From the cell containing the given text, extract its center point as [x, y] coordinate. 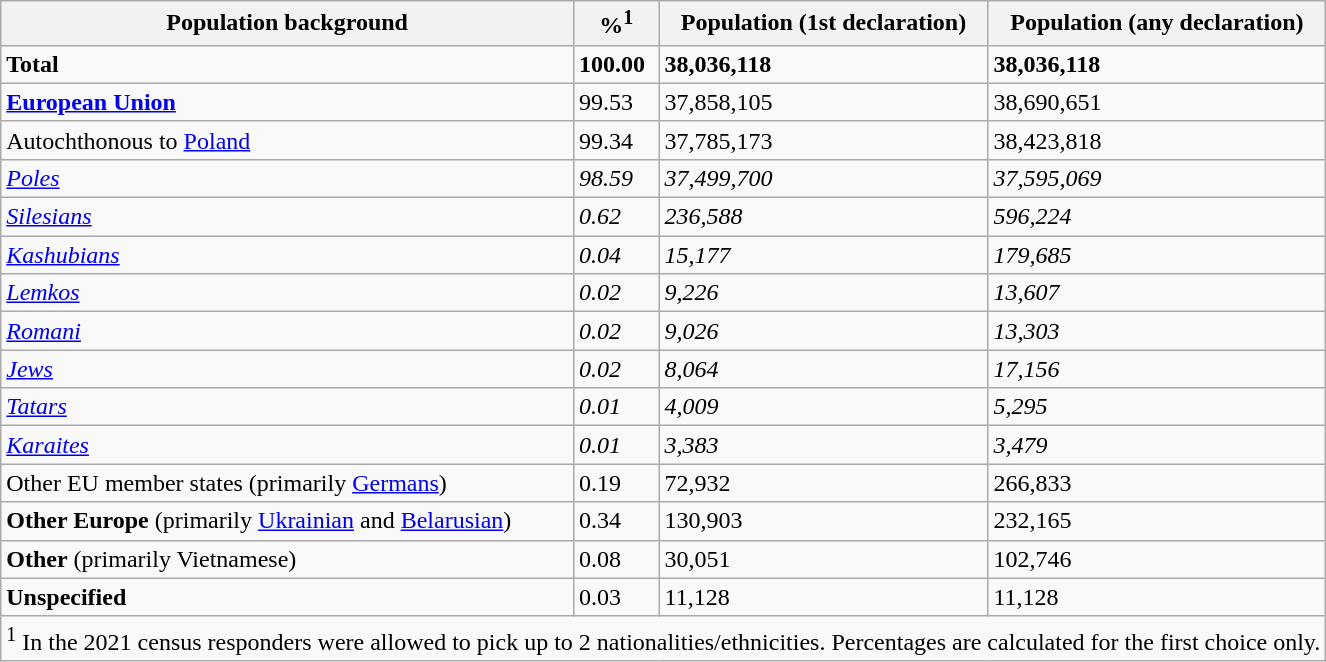
5,295 [1157, 407]
9,026 [824, 331]
4,009 [824, 407]
179,685 [1157, 255]
Total [288, 64]
Silesians [288, 217]
15,177 [824, 255]
3,479 [1157, 445]
37,595,069 [1157, 178]
13,303 [1157, 331]
30,051 [824, 559]
9,226 [824, 293]
130,903 [824, 521]
Autochthonous to Poland [288, 140]
3,383 [824, 445]
0.04 [617, 255]
European Union [288, 102]
99.34 [617, 140]
%1 [617, 24]
37,785,173 [824, 140]
Other EU member states (primarily Germans) [288, 483]
72,932 [824, 483]
13,607 [1157, 293]
37,499,700 [824, 178]
Jews [288, 369]
0.08 [617, 559]
0.03 [617, 597]
266,833 [1157, 483]
Unspecified [288, 597]
98.59 [617, 178]
38,423,818 [1157, 140]
Population (1st declaration) [824, 24]
0.34 [617, 521]
Kashubians [288, 255]
Other Europe (primarily Ukrainian and Belarusian) [288, 521]
Other (primarily Vietnamese) [288, 559]
Population background [288, 24]
236,588 [824, 217]
1 In the 2021 census responders were allowed to pick up to 2 nationalities/ethnicities. Percentages are calculated for the first choice only. [664, 638]
100.00 [617, 64]
38,690,651 [1157, 102]
8,064 [824, 369]
99.53 [617, 102]
Romani [288, 331]
17,156 [1157, 369]
Lemkos [288, 293]
Poles [288, 178]
Karaites [288, 445]
Population (any declaration) [1157, 24]
Tatars [288, 407]
232,165 [1157, 521]
37,858,105 [824, 102]
0.19 [617, 483]
0.62 [617, 217]
596,224 [1157, 217]
102,746 [1157, 559]
